Output the [x, y] coordinate of the center of the cell containing the given text.  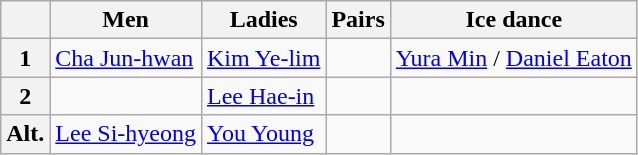
Alt. [26, 134]
Ice dance [514, 20]
1 [26, 58]
Men [126, 20]
Ladies [263, 20]
Pairs [358, 20]
You Young [263, 134]
Lee Si-hyeong [126, 134]
2 [26, 96]
Kim Ye-lim [263, 58]
Cha Jun-hwan [126, 58]
Yura Min / Daniel Eaton [514, 58]
Lee Hae-in [263, 96]
